Return the [X, Y] coordinate for the center point of the cell that contains the specified text.  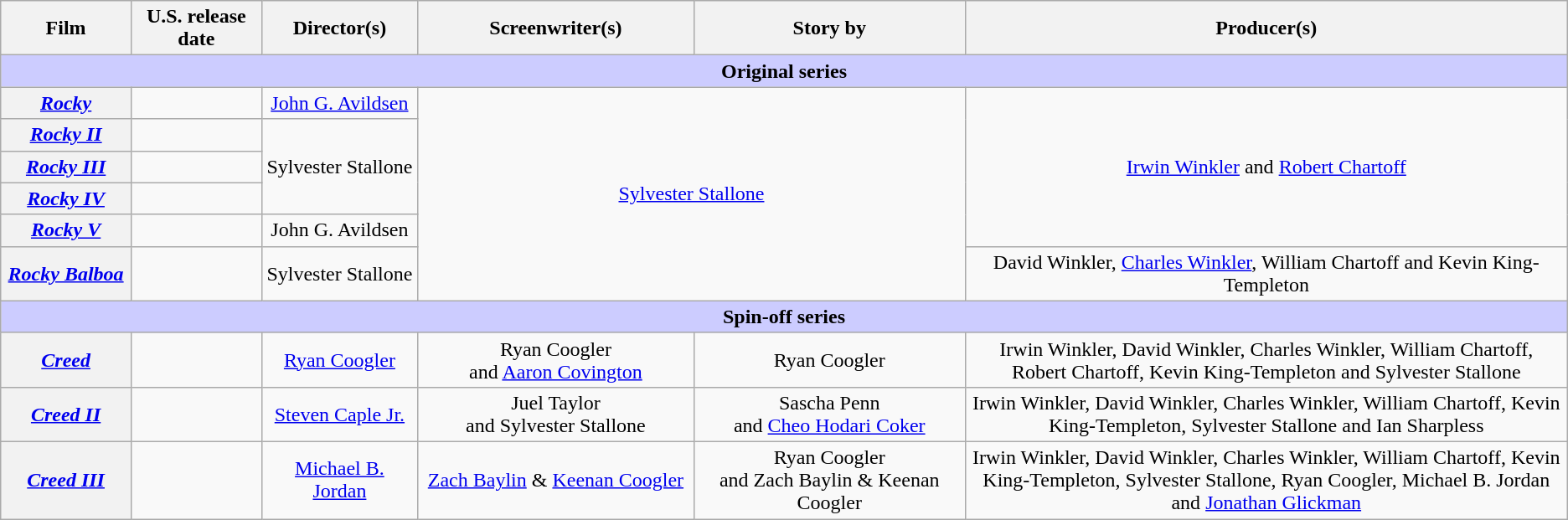
Rocky IV [66, 198]
Screenwriter(s) [556, 28]
Irwin Winkler, David Winkler, Charles Winkler, William Chartoff, Robert Chartoff, Kevin King-Templeton and Sylvester Stallone [1266, 360]
Rocky Balboa [66, 273]
Rocky II [66, 135]
Producer(s) [1266, 28]
Steven Caple Jr. [339, 414]
David Winkler, Charles Winkler, William Chartoff and Kevin King-Templeton [1266, 273]
U.S. release date [196, 28]
Original series [784, 71]
Zach Baylin & Keenan Coogler [556, 480]
Spin-off series [784, 317]
Creed [66, 360]
Creed II [66, 414]
Director(s) [339, 28]
Creed III [66, 480]
Michael B. Jordan [339, 480]
Rocky V [66, 230]
Juel Taylor and Sylvester Stallone [556, 414]
Rocky [66, 103]
Sascha Penn and Cheo Hodari Coker [829, 414]
Ryan Coogler and Aaron Covington [556, 360]
Story by [829, 28]
Irwin Winkler and Robert Chartoff [1266, 167]
Irwin Winkler, David Winkler, Charles Winkler, William Chartoff, Kevin King-Templeton, Sylvester Stallone and Ian Sharpless [1266, 414]
Ryan Coogler and Zach Baylin & Keenan Coogler [829, 480]
Film [66, 28]
Rocky III [66, 167]
